Locate the cell with the specified text and output its (x, y) center coordinate. 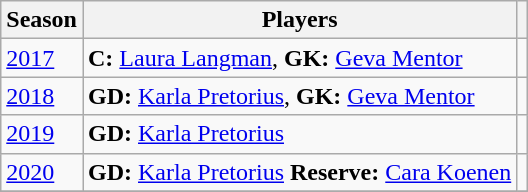
2018 (42, 96)
2019 (42, 134)
2020 (42, 172)
2017 (42, 58)
GD: Karla Pretorius (299, 134)
C: Laura Langman, GK: Geva Mentor (299, 58)
GD: Karla Pretorius Reserve: Cara Koenen (299, 172)
Season (42, 20)
GD: Karla Pretorius, GK: Geva Mentor (299, 96)
Players (299, 20)
